Search for the cell housing the specified text and yield its (X, Y) center coordinate. 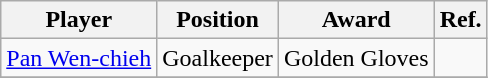
Goalkeeper (218, 58)
Award (356, 20)
Player (79, 20)
Pan Wen-chieh (79, 58)
Golden Gloves (356, 58)
Position (218, 20)
Ref. (460, 20)
